Detect which cell encompasses the target text, then output its [X, Y] center coordinate. 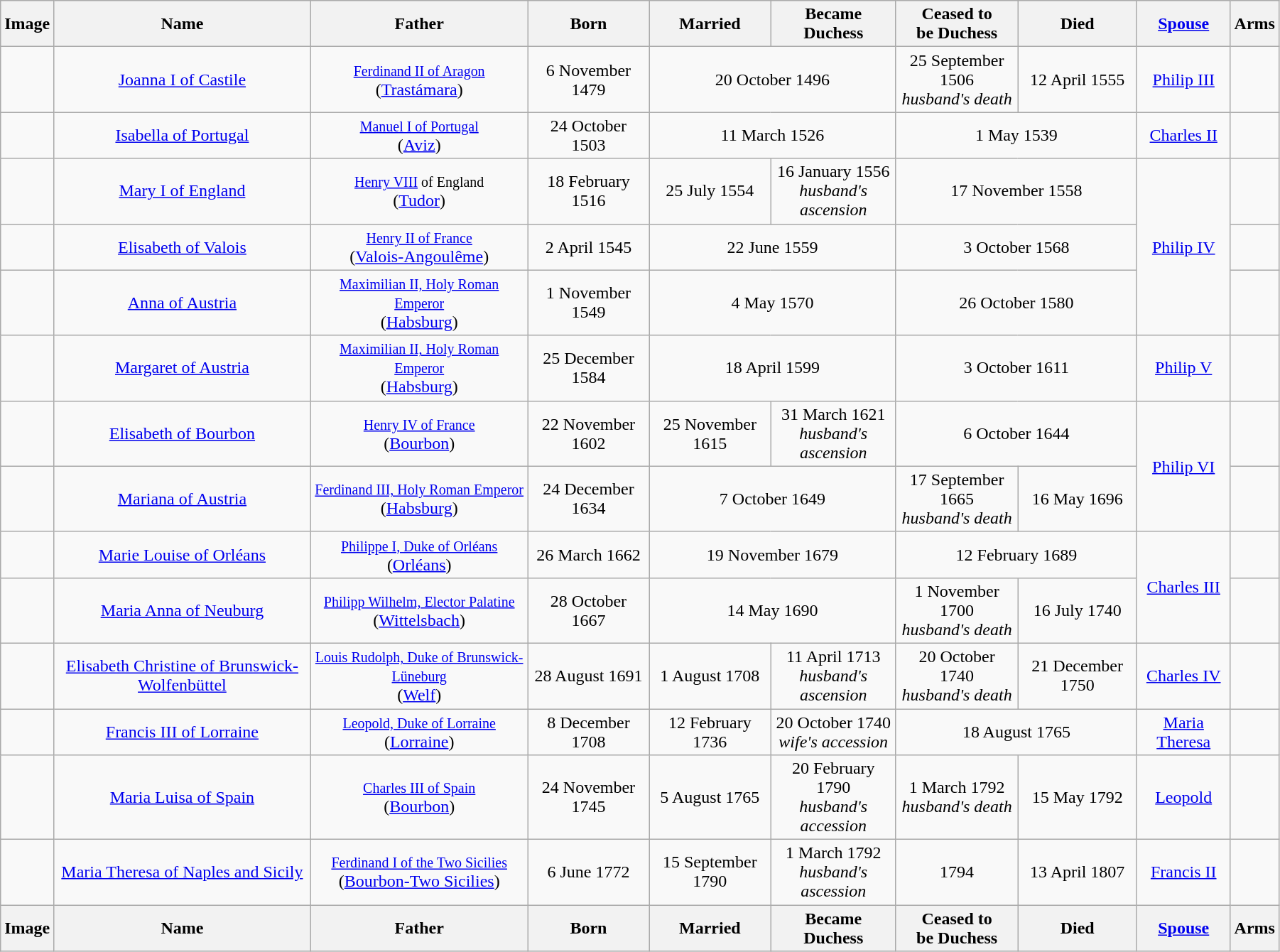
Philippe I, Duke of Orléans (Orléans) [419, 554]
3 October 1611 [1016, 368]
18 February 1516 [588, 191]
24 November 1745 [588, 797]
14 May 1690 [773, 610]
18 April 1599 [773, 368]
26 October 1580 [1016, 303]
16 May 1696 [1078, 499]
Margaret of Austria [182, 368]
13 April 1807 [1078, 872]
Henry IV of France (Bourbon) [419, 433]
Marie Louise of Orléans [182, 554]
Maria Luisa of Spain [182, 797]
19 November 1679 [773, 554]
25 September 1506husband's death [957, 80]
Charles IV [1183, 676]
20 October 1740wife's accession [833, 732]
Ferdinand II of Aragon(Trastámara) [419, 80]
21 December 1750 [1078, 676]
17 November 1558 [1016, 191]
20 October 1740husband's death [957, 676]
1 March 1792husband's death [957, 797]
28 August 1691 [588, 676]
Louis Rudolph, Duke of Brunswick-Lüneburg(Welf) [419, 676]
Mariana of Austria [182, 499]
12 February 1689 [1016, 554]
Joanna I of Castile [182, 80]
1 March 1792husband's ascession [833, 872]
Philip III [1183, 80]
22 June 1559 [773, 247]
6 November 1479 [588, 80]
Charles III of Spain(Bourbon) [419, 797]
Philip IV [1183, 247]
Leopold, Duke of Lorraine(Lorraine) [419, 732]
Charles II [1183, 135]
Francis II [1183, 872]
Henry II of France (Valois-Angoulême) [419, 247]
6 June 1772 [588, 872]
1794 [957, 872]
20 February 1790husband's accession [833, 797]
24 December 1634 [588, 499]
Elisabeth of Valois [182, 247]
26 March 1662 [588, 554]
22 November 1602 [588, 433]
Isabella of Portugal [182, 135]
Mary I of England [182, 191]
12 February 1736 [710, 732]
Philip VI [1183, 466]
17 September 1665 husband's death [957, 499]
18 August 1765 [1016, 732]
Henry VIII of England (Tudor) [419, 191]
Elisabeth of Bourbon [182, 433]
1 May 1539 [1016, 135]
24 October 1503 [588, 135]
Elisabeth Christine of Brunswick-Wolfenbüttel [182, 676]
11 March 1526 [773, 135]
7 October 1649 [773, 499]
25 November 1615 [710, 433]
Philip V [1183, 368]
Ferdinand III, Holy Roman Emperor (Habsburg) [419, 499]
Philipp Wilhelm, Elector Palatine (Wittelsbach) [419, 610]
15 September 1790 [710, 872]
Francis III of Lorraine [182, 732]
16 January 1556husband's ascension [833, 191]
Maria Theresa [1183, 732]
15 May 1792 [1078, 797]
Leopold [1183, 797]
Maria Anna of Neuburg [182, 610]
12 April 1555 [1078, 80]
1 August 1708 [710, 676]
Charles III [1183, 587]
31 March 1621 husband's ascension [833, 433]
4 May 1570 [773, 303]
Manuel I of Portugal (Aviz) [419, 135]
1 November 1700husband's death [957, 610]
16 July 1740 [1078, 610]
25 July 1554 [710, 191]
20 October 1496 [773, 80]
25 December 1584 [588, 368]
3 October 1568 [1016, 247]
2 April 1545 [588, 247]
Ferdinand I of the Two Sicilies(Bourbon-Two Sicilies) [419, 872]
1 November 1549 [588, 303]
8 December 1708 [588, 732]
Maria Theresa of Naples and Sicily [182, 872]
Anna of Austria [182, 303]
11 April 1713husband's ascension [833, 676]
28 October 1667 [588, 610]
6 October 1644 [1016, 433]
5 August 1765 [710, 797]
